For the text-containing cell, return its midpoint in [X, Y] coordinate format. 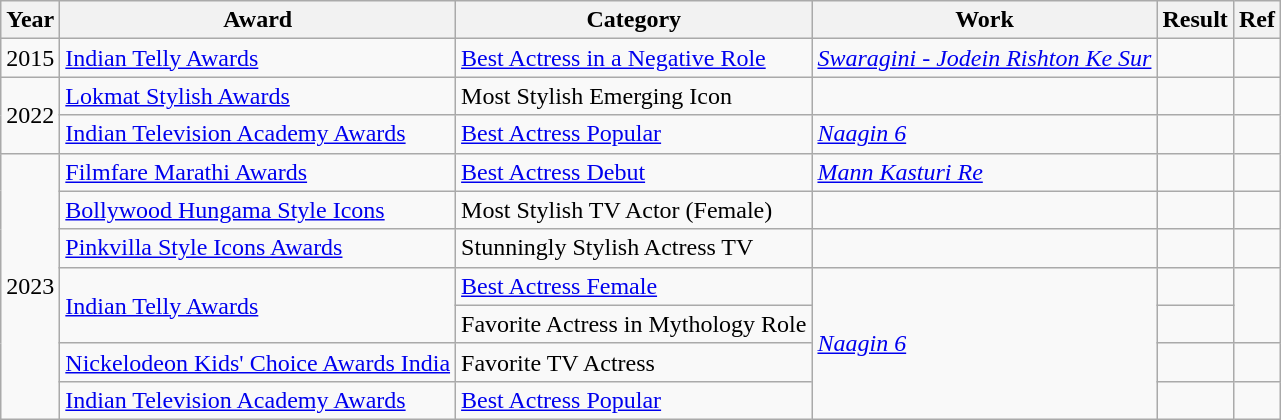
Bollywood Hungama Style Icons [258, 210]
Best Actress in a Negative Role [634, 58]
Mann Kasturi Re [984, 172]
Award [258, 20]
Favorite TV Actress [634, 362]
Most Stylish Emerging Icon [634, 96]
Favorite Actress in Mythology Role [634, 324]
Stunningly Stylish Actress TV [634, 248]
2022 [30, 115]
Most Stylish TV Actor (Female) [634, 210]
Year [30, 20]
Pinkvilla Style Icons Awards [258, 248]
Lokmat Stylish Awards [258, 96]
Category [634, 20]
2015 [30, 58]
Ref [1256, 20]
Nickelodeon Kids' Choice Awards India [258, 362]
2023 [30, 286]
Work [984, 20]
Best Actress Female [634, 286]
Swaragini - Jodein Rishton Ke Sur [984, 58]
Result [1195, 20]
Best Actress Debut [634, 172]
Filmfare Marathi Awards [258, 172]
